Return the (x, y) coordinate for the center point of the cell that contains the specified text.  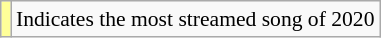
Indicates the most streamed song of 2020 (196, 19)
